Determine the [X, Y] coordinate at the center of the cell enclosing the given text.  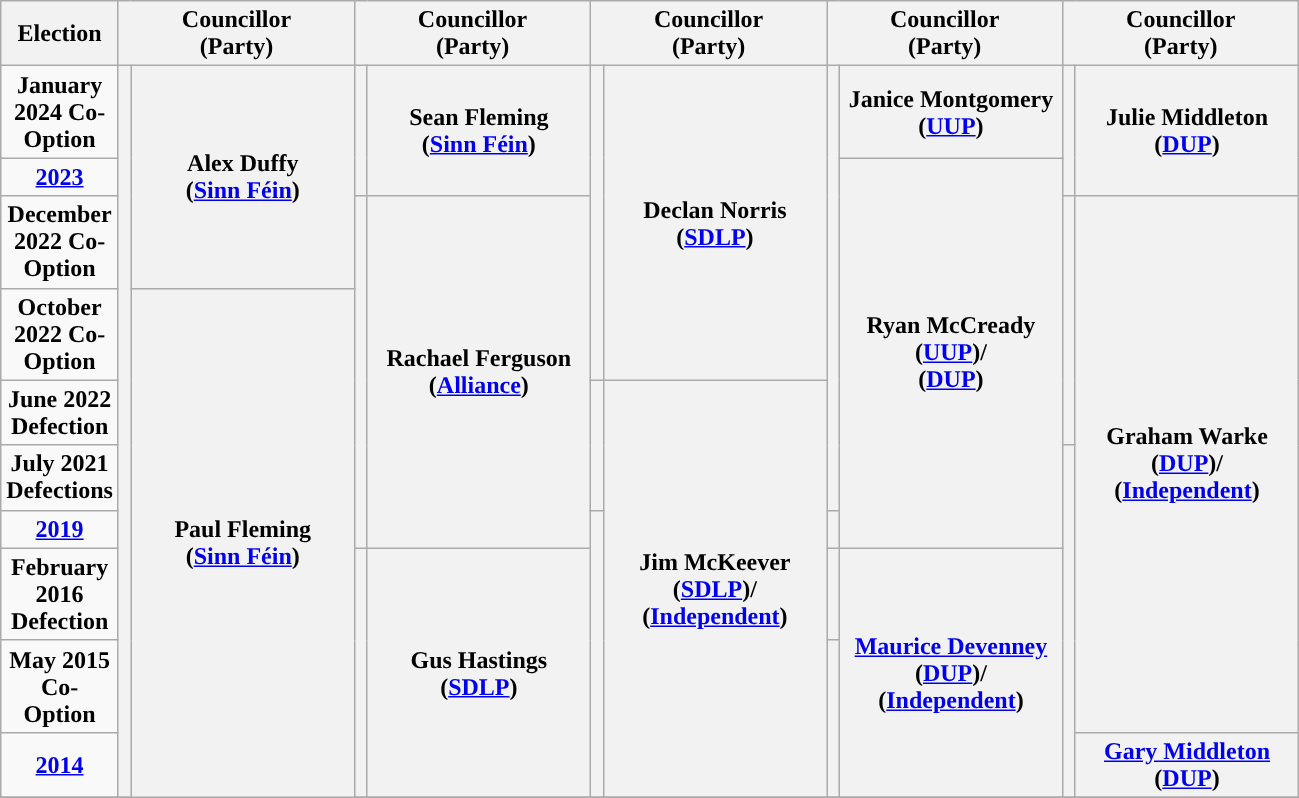
Alex Duffy (Sinn Féin) [243, 177]
January 2024 Co-Option [60, 112]
Maurice Devenney (DUP)/ (Independent) [951, 672]
2014 [60, 764]
June 2022 Defection [60, 412]
Gus Hastings (SDLP) [479, 672]
Paul Fleming (Sinn Féin) [243, 542]
Julie Middleton (DUP) [1187, 131]
2023 [60, 177]
February 2016 Defection [60, 594]
Ryan McCready (UUP)/ (DUP) [951, 353]
Gary Middleton (DUP) [1187, 764]
July 2021 Defections [60, 478]
Election [60, 34]
Jim McKeever (SDLP)/ (Independent) [715, 588]
May 2015 Co-Option [60, 686]
2019 [60, 529]
Janice Montgomery (UUP) [951, 112]
Declan Norris (SDLP) [715, 223]
Rachael Ferguson (Alliance) [479, 372]
October 2022 Co-Option [60, 334]
December 2022 Co-Option [60, 242]
Sean Fleming (Sinn Féin) [479, 131]
Graham Warke (DUP)/ (Independent) [1187, 464]
